From the cell containing the given text, extract its center point as [X, Y] coordinate. 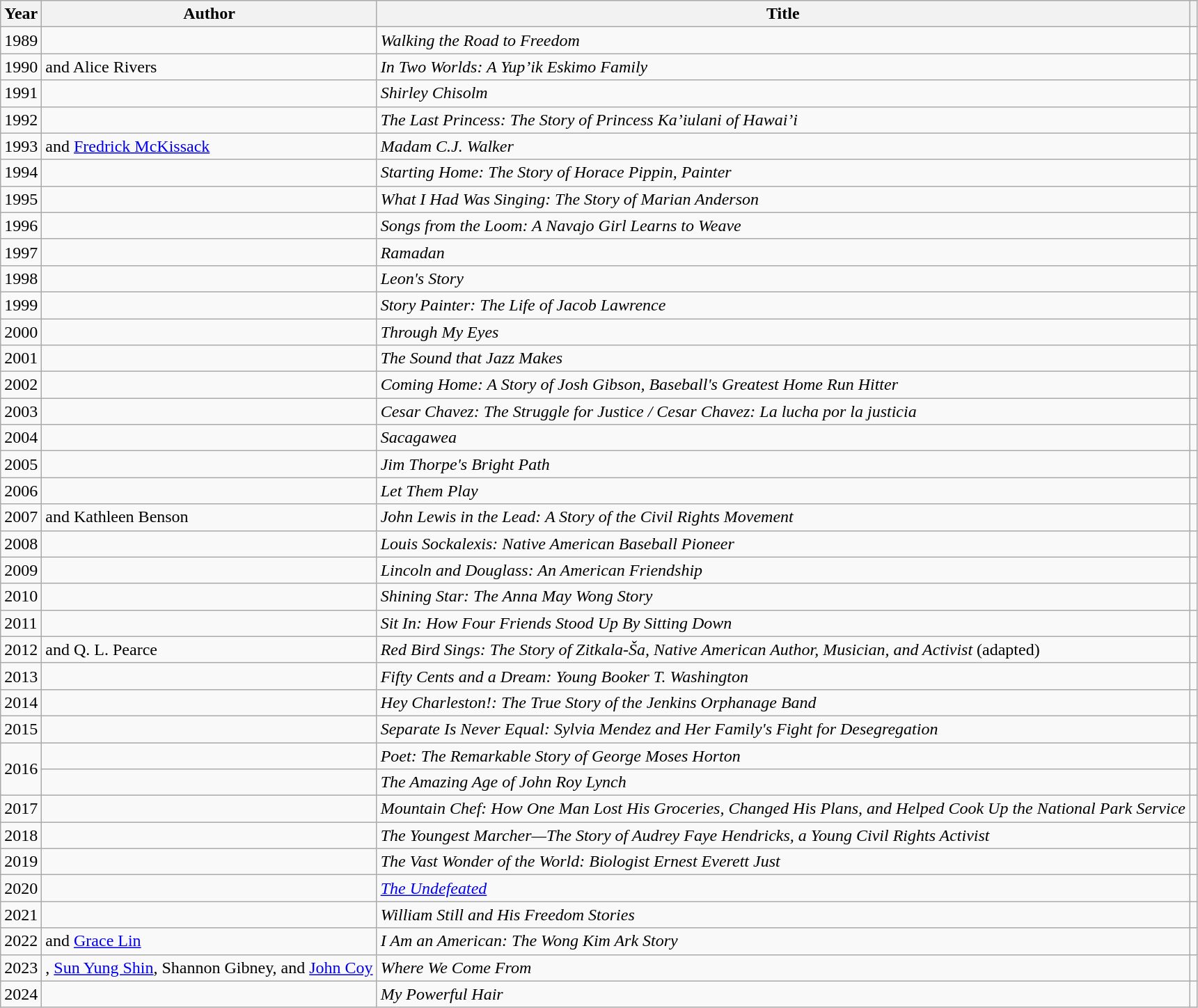
and Kathleen Benson [209, 517]
What I Had Was Singing: The Story of Marian Anderson [782, 199]
In Two Worlds: A Yup’ik Eskimo Family [782, 67]
2024 [21, 994]
1999 [21, 305]
and Grace Lin [209, 941]
Shirley Chisolm [782, 93]
Shining Star: The Anna May Wong Story [782, 597]
2009 [21, 570]
2001 [21, 359]
2012 [21, 649]
and Alice Rivers [209, 67]
Title [782, 14]
Let Them Play [782, 491]
The Sound that Jazz Makes [782, 359]
2015 [21, 729]
Jim Thorpe's Bright Path [782, 464]
and Q. L. Pearce [209, 649]
Madam C.J. Walker [782, 146]
The Undefeated [782, 888]
Mountain Chef: How One Man Lost His Groceries, Changed His Plans, and Helped Cook Up the National Park Service [782, 809]
2021 [21, 915]
1989 [21, 40]
Sacagawea [782, 438]
2000 [21, 332]
Where We Come From [782, 968]
2002 [21, 385]
1994 [21, 173]
Through My Eyes [782, 332]
Leon's Story [782, 278]
Louis Sockalexis: Native American Baseball Pioneer [782, 544]
2023 [21, 968]
Songs from the Loom: A Navajo Girl Learns to Weave [782, 226]
2019 [21, 862]
2020 [21, 888]
1990 [21, 67]
2010 [21, 597]
2018 [21, 835]
The Vast Wonder of the World: Biologist Ernest Everett Just [782, 862]
Fifty Cents and a Dream: Young Booker T. Washington [782, 676]
Hey Charleston!: The True Story of the Jenkins Orphanage Band [782, 702]
The Last Princess: The Story of Princess Ka’iulani of Hawai’i [782, 120]
Sit In: How Four Friends Stood Up By Sitting Down [782, 623]
, Sun Yung Shin, Shannon Gibney, and John Coy [209, 968]
2003 [21, 411]
Walking the Road to Freedom [782, 40]
2006 [21, 491]
Author [209, 14]
Red Bird Sings: The Story of Zitkala-Ša, Native American Author, Musician, and Activist (adapted) [782, 649]
My Powerful Hair [782, 994]
Poet: The Remarkable Story of George Moses Horton [782, 755]
2017 [21, 809]
2005 [21, 464]
2007 [21, 517]
2022 [21, 941]
The Amazing Age of John Roy Lynch [782, 782]
Year [21, 14]
1995 [21, 199]
2011 [21, 623]
William Still and His Freedom Stories [782, 915]
1997 [21, 252]
2004 [21, 438]
The Youngest Marcher—The Story of Audrey Faye Hendricks, a Young Civil Rights Activist [782, 835]
and Fredrick McKissack [209, 146]
Ramadan [782, 252]
2016 [21, 769]
1992 [21, 120]
2013 [21, 676]
2014 [21, 702]
1991 [21, 93]
Starting Home: The Story of Horace Pippin, Painter [782, 173]
Cesar Chavez: The Struggle for Justice / Cesar Chavez: La lucha por la justicia [782, 411]
John Lewis in the Lead: A Story of the Civil Rights Movement [782, 517]
I Am an American: The Wong Kim Ark Story [782, 941]
Separate Is Never Equal: Sylvia Mendez and Her Family's Fight for Desegregation [782, 729]
1996 [21, 226]
Lincoln and Douglass: An American Friendship [782, 570]
1993 [21, 146]
1998 [21, 278]
Coming Home: A Story of Josh Gibson, Baseball's Greatest Home Run Hitter [782, 385]
2008 [21, 544]
Story Painter: The Life of Jacob Lawrence [782, 305]
